Capture the cell that displays the provided text and extract its (X, Y) central coordinate. 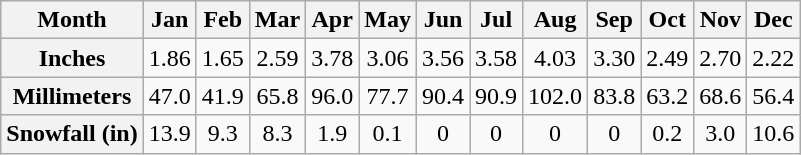
Dec (774, 20)
13.9 (170, 134)
Jan (170, 20)
102.0 (556, 96)
96.0 (332, 96)
41.9 (222, 96)
8.3 (277, 134)
90.9 (496, 96)
Snowfall (in) (72, 134)
2.59 (277, 58)
2.22 (774, 58)
Jun (442, 20)
Feb (222, 20)
77.7 (388, 96)
Aug (556, 20)
1.65 (222, 58)
May (388, 20)
Inches (72, 58)
Sep (614, 20)
63.2 (668, 96)
3.0 (720, 134)
0.2 (668, 134)
Oct (668, 20)
2.70 (720, 58)
9.3 (222, 134)
1.86 (170, 58)
Jul (496, 20)
1.9 (332, 134)
0.1 (388, 134)
47.0 (170, 96)
Mar (277, 20)
10.6 (774, 134)
3.56 (442, 58)
3.58 (496, 58)
Nov (720, 20)
Apr (332, 20)
83.8 (614, 96)
68.6 (720, 96)
90.4 (442, 96)
3.30 (614, 58)
2.49 (668, 58)
Month (72, 20)
56.4 (774, 96)
4.03 (556, 58)
3.78 (332, 58)
Millimeters (72, 96)
3.06 (388, 58)
65.8 (277, 96)
